Detect which cell encompasses the target text, then output its [x, y] center coordinate. 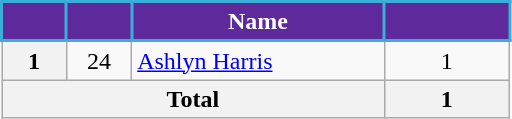
Name [258, 22]
Ashlyn Harris [258, 60]
Total [194, 99]
24 [100, 60]
